Return [X, Y] of the center of cell containing provided text 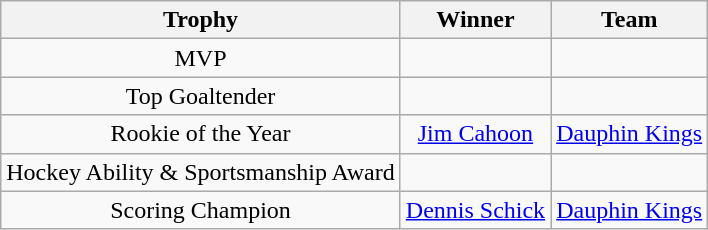
Dennis Schick [475, 210]
Rookie of the Year [201, 134]
Winner [475, 20]
MVP [201, 58]
Scoring Champion [201, 210]
Team [630, 20]
Jim Cahoon [475, 134]
Hockey Ability & Sportsmanship Award [201, 172]
Top Goaltender [201, 96]
Trophy [201, 20]
